Pinpoint the cell where the given text exists, returning its (x, y) midpoint coordinate. 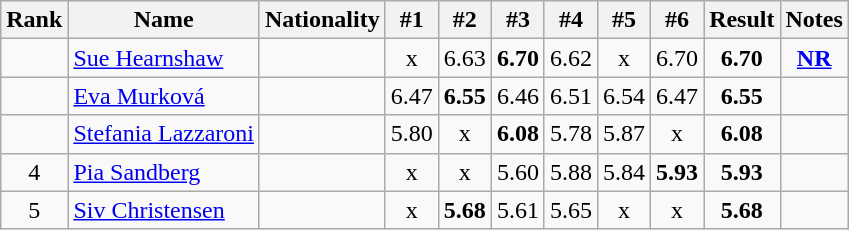
5.88 (570, 172)
Name (164, 20)
5.87 (624, 134)
#2 (464, 20)
#3 (518, 20)
Notes (814, 20)
5.80 (412, 134)
NR (814, 58)
Eva Murková (164, 96)
6.51 (570, 96)
Rank (34, 20)
Siv Christensen (164, 210)
5.60 (518, 172)
5.78 (570, 134)
6.46 (518, 96)
#5 (624, 20)
6.63 (464, 58)
#6 (678, 20)
#4 (570, 20)
Nationality (322, 20)
5 (34, 210)
Result (742, 20)
6.62 (570, 58)
5.84 (624, 172)
6.54 (624, 96)
Pia Sandberg (164, 172)
5.65 (570, 210)
Sue Hearnshaw (164, 58)
#1 (412, 20)
5.61 (518, 210)
Stefania Lazzaroni (164, 134)
4 (34, 172)
